Locate the cell with the specified text and output its [X, Y] center coordinate. 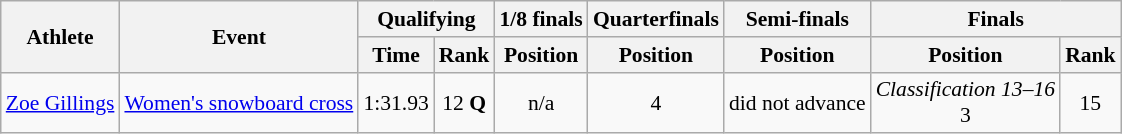
Athlete [60, 36]
1/8 finals [540, 19]
n/a [540, 102]
Women's snowboard cross [238, 102]
1:31.93 [396, 102]
Finals [996, 19]
Semi-finals [798, 19]
Event [238, 36]
Zoe Gillings [60, 102]
15 [1090, 102]
Classification 13–16 3 [966, 102]
4 [656, 102]
Quarterfinals [656, 19]
Qualifying [426, 19]
Time [396, 55]
did not advance [798, 102]
12 Q [464, 102]
